Determine the (x, y) coordinate at the center of the cell enclosing the given text.  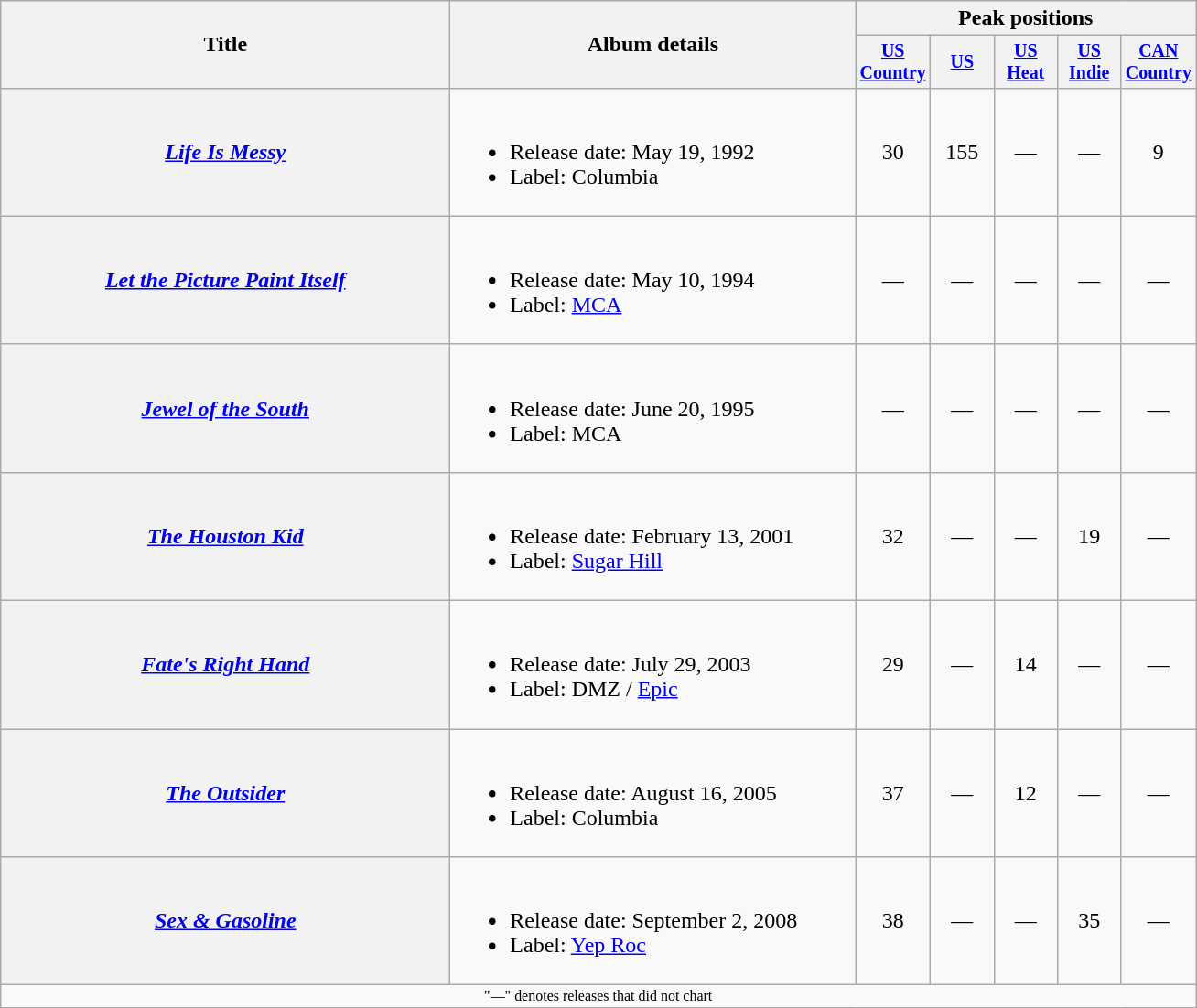
Peak positions (1026, 18)
Life Is Messy (225, 152)
Release date: July 29, 2003Label: DMZ / Epic (653, 665)
32 (893, 536)
29 (893, 665)
Release date: February 13, 2001Label: Sugar Hill (653, 536)
Album details (653, 45)
Title (225, 45)
9 (1159, 152)
155 (963, 152)
38 (893, 921)
Sex & Gasoline (225, 921)
CAN Country (1159, 62)
35 (1089, 921)
Release date: June 20, 1995Label: MCA (653, 408)
"—" denotes releases that did not chart (598, 996)
30 (893, 152)
US Country (893, 62)
Release date: May 19, 1992Label: Columbia (653, 152)
US Indie (1089, 62)
19 (1089, 536)
The Houston Kid (225, 536)
US Heat (1025, 62)
The Outsider (225, 793)
Release date: May 10, 1994Label: MCA (653, 280)
US (963, 62)
Fate's Right Hand (225, 665)
Jewel of the South (225, 408)
Let the Picture Paint Itself (225, 280)
14 (1025, 665)
12 (1025, 793)
Release date: September 2, 2008Label: Yep Roc (653, 921)
37 (893, 793)
Release date: August 16, 2005Label: Columbia (653, 793)
